Return the (X, Y) coordinate for the center point of the cell that contains the specified text.  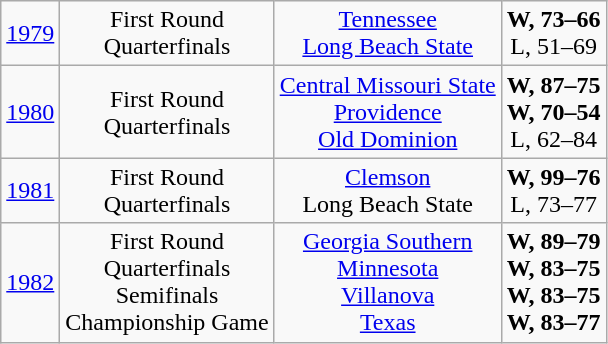
1979 (30, 34)
1982 (30, 282)
Georgia SouthernMinnesotaVillanovaTexas (388, 282)
W, 73–66L, 51–69 (554, 34)
W, 99–76L, 73–77 (554, 190)
Central Missouri StateProvidenceOld Dominion (388, 112)
W, 89–79W, 83–75W, 83–75W, 83–77 (554, 282)
W, 87–75W, 70–54L, 62–84 (554, 112)
TennesseeLong Beach State (388, 34)
ClemsonLong Beach State (388, 190)
1981 (30, 190)
First RoundQuarterfinalsSemifinalsChampionship Game (167, 282)
1980 (30, 112)
